Capture the cell that displays the provided text and extract its (X, Y) central coordinate. 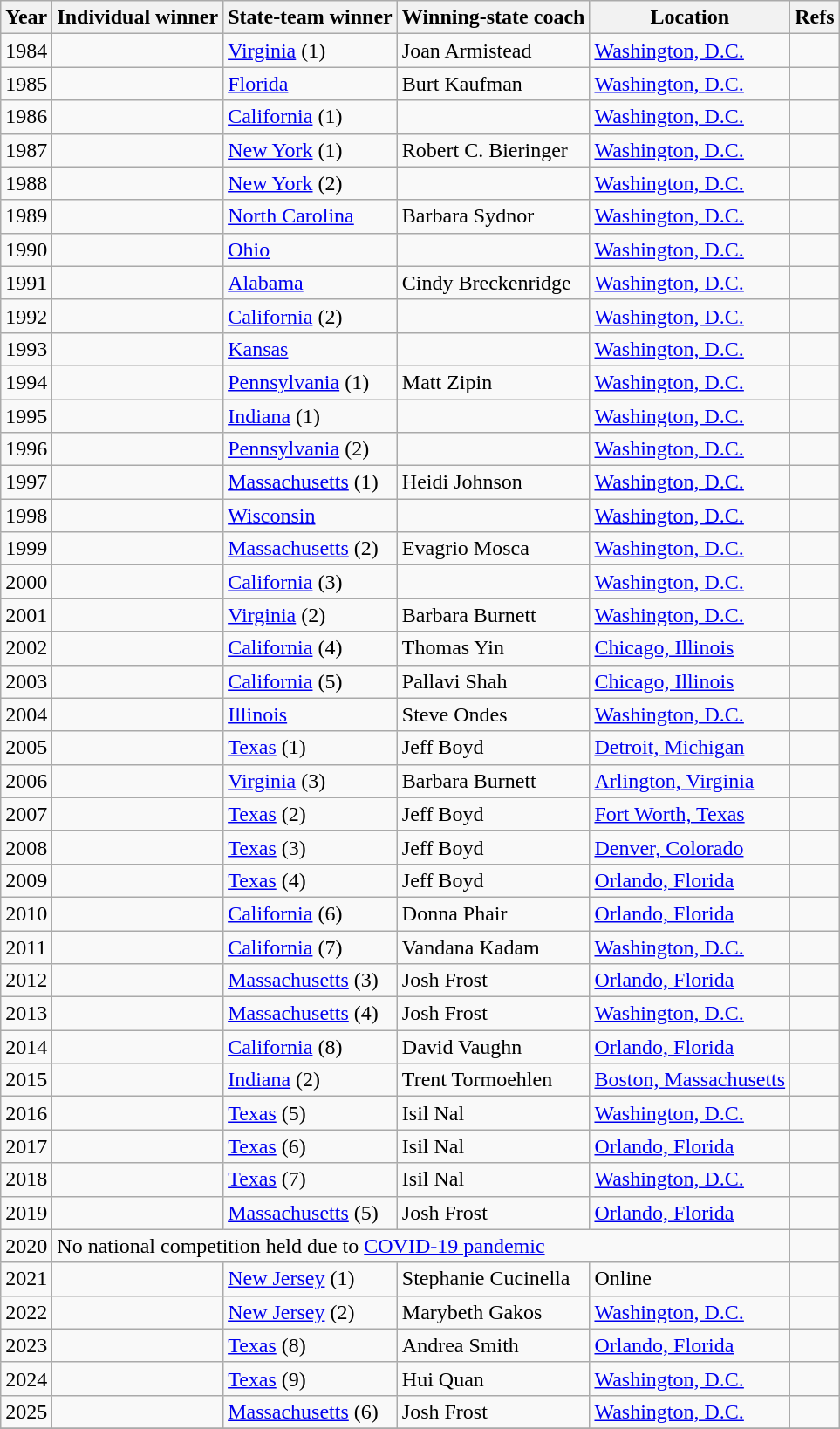
Heidi Johnson (494, 482)
Alabama (311, 283)
Massachusetts (3) (311, 981)
1990 (26, 250)
2001 (26, 615)
Steve Ondes (494, 714)
Cindy Breckenridge (494, 283)
New York (2) (311, 183)
1992 (26, 316)
State-team winner (311, 17)
Location (690, 17)
Pallavi Shah (494, 681)
Illinois (311, 714)
New Jersey (1) (311, 1279)
Texas (9) (311, 1378)
2005 (26, 748)
North Carolina (311, 216)
2008 (26, 847)
Year (26, 17)
Texas (7) (311, 1179)
Winning-state coach (494, 17)
New Jersey (2) (311, 1312)
Texas (6) (311, 1146)
Ohio (311, 250)
Denver, Colorado (690, 847)
2025 (26, 1412)
Stephanie Cucinella (494, 1279)
Wisconsin (311, 516)
2016 (26, 1113)
Texas (8) (311, 1345)
1993 (26, 349)
2000 (26, 582)
Texas (4) (311, 880)
Massachusetts (5) (311, 1213)
1999 (26, 549)
Texas (5) (311, 1113)
1987 (26, 150)
California (8) (311, 1047)
Vandana Kadam (494, 947)
Indiana (1) (311, 416)
2015 (26, 1080)
Texas (2) (311, 814)
Pennsylvania (2) (311, 449)
2006 (26, 781)
Arlington, Virginia (690, 781)
2011 (26, 947)
1997 (26, 482)
Florida (311, 84)
California (3) (311, 582)
Individual winner (138, 17)
No national competition held due to COVID-19 pandemic (421, 1246)
Massachusetts (2) (311, 549)
Detroit, Michigan (690, 748)
2021 (26, 1279)
Hui Quan (494, 1378)
Fort Worth, Texas (690, 814)
Barbara Sydnor (494, 216)
1998 (26, 516)
1996 (26, 449)
1988 (26, 183)
Donna Phair (494, 913)
Indiana (2) (311, 1080)
1995 (26, 416)
Boston, Massachusetts (690, 1080)
California (5) (311, 681)
Virginia (2) (311, 615)
2013 (26, 1014)
Pennsylvania (1) (311, 382)
Burt Kaufman (494, 84)
Online (690, 1279)
California (2) (311, 316)
Texas (1) (311, 748)
2017 (26, 1146)
Marybeth Gakos (494, 1312)
Massachusetts (1) (311, 482)
Robert C. Bieringer (494, 150)
California (7) (311, 947)
California (6) (311, 913)
1985 (26, 84)
Evagrio Mosca (494, 549)
Kansas (311, 349)
2002 (26, 648)
1984 (26, 51)
2012 (26, 981)
David Vaughn (494, 1047)
2003 (26, 681)
Refs (815, 17)
1991 (26, 283)
2024 (26, 1378)
2022 (26, 1312)
Massachusetts (4) (311, 1014)
Virginia (1) (311, 51)
California (4) (311, 648)
Matt Zipin (494, 382)
Virginia (3) (311, 781)
Trent Tormoehlen (494, 1080)
2004 (26, 714)
2014 (26, 1047)
2023 (26, 1345)
2007 (26, 814)
New York (1) (311, 150)
2019 (26, 1213)
2020 (26, 1246)
Andrea Smith (494, 1345)
Texas (3) (311, 847)
2018 (26, 1179)
Thomas Yin (494, 648)
2009 (26, 880)
Massachusetts (6) (311, 1412)
1994 (26, 382)
1989 (26, 216)
1986 (26, 117)
California (1) (311, 117)
2010 (26, 913)
Joan Armistead (494, 51)
